Provide the (X, Y) coordinate of the cell's center where the given text is located.  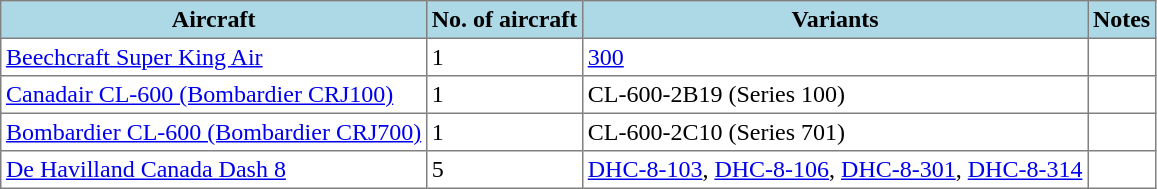
DHC-8-103, DHC-8-106, DHC-8-301, DHC-8-314 (836, 170)
Variants (836, 20)
Beechcraft Super King Air (214, 57)
No. of aircraft (505, 20)
5 (505, 170)
300 (836, 57)
Notes (1122, 20)
Bombardier CL-600 (Bombardier CRJ700) (214, 132)
CL-600-2B19 (Series 100) (836, 95)
CL-600-2C10 (Series 701) (836, 132)
Aircraft (214, 20)
Canadair CL-600 (Bombardier CRJ100) (214, 95)
De Havilland Canada Dash 8 (214, 170)
